Provide the [x, y] coordinate of the cell's center where the given text is located.  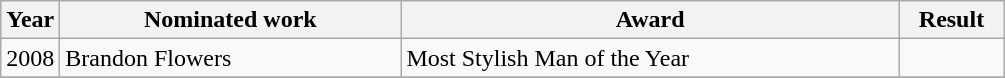
2008 [30, 58]
Most Stylish Man of the Year [650, 58]
Award [650, 20]
Nominated work [230, 20]
Year [30, 20]
Result [951, 20]
Brandon Flowers [230, 58]
